Provide the [x, y] coordinate of the cell's center where the given text is located.  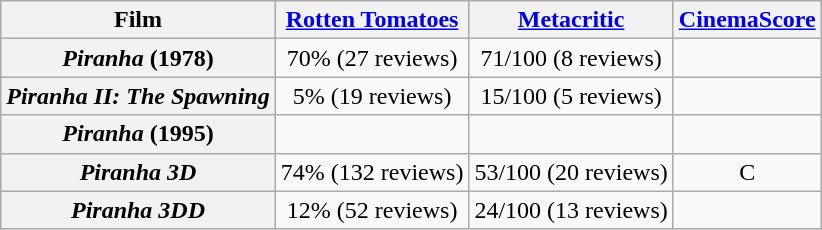
Film [138, 20]
CinemaScore [747, 20]
24/100 (13 reviews) [571, 210]
Rotten Tomatoes [372, 20]
Piranha 3DD [138, 210]
74% (132 reviews) [372, 172]
5% (19 reviews) [372, 96]
71/100 (8 reviews) [571, 58]
C [747, 172]
15/100 (5 reviews) [571, 96]
Piranha 3D [138, 172]
Piranha (1978) [138, 58]
12% (52 reviews) [372, 210]
Piranha II: The Spawning [138, 96]
70% (27 reviews) [372, 58]
53/100 (20 reviews) [571, 172]
Metacritic [571, 20]
Piranha (1995) [138, 134]
